Locate the cell with the specified text and output its [X, Y] center coordinate. 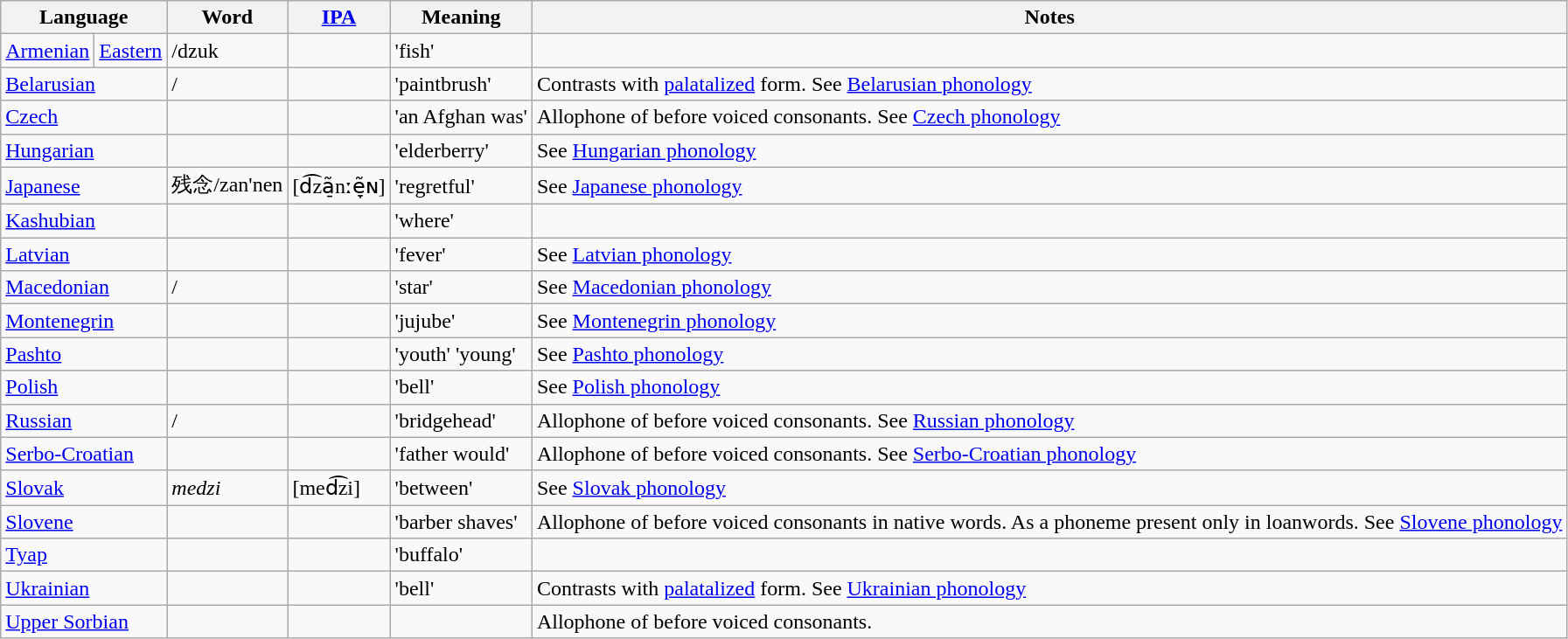
See Hungarian phonology [1049, 150]
'fish' [461, 51]
See Latvian phonology [1049, 254]
medzi [227, 488]
See Montenegrin phonology [1049, 321]
Contrasts with palatalized form. See Belarusian phonology [1049, 84]
'between' [461, 488]
Ukrainian [84, 588]
See Polish phonology [1049, 387]
'star' [461, 288]
Czech [84, 117]
Notes [1049, 17]
IPA [339, 17]
Allophone of before voiced consonants. See Russian phonology [1049, 420]
'regretful' [461, 185]
/dzuk [227, 51]
Upper Sorbian [84, 622]
Pashto [84, 354]
'buffalo' [461, 555]
Polish [84, 387]
Tyap [84, 555]
See Pashto phonology [1049, 354]
Allophone of before voiced consonants in native words. As a phoneme present only in loanwords. See Slovene phonology [1049, 522]
'barber shaves' [461, 522]
Armenian [47, 51]
Language [84, 17]
Meaning [461, 17]
残念/zan'nen [227, 185]
'father would' [461, 454]
See Slovak phonology [1049, 488]
Allophone of before voiced consonants. See Czech phonology [1049, 117]
Word [227, 17]
'an Afghan was' [461, 117]
Russian [84, 420]
'fever' [461, 254]
Allophone of before voiced consonants. [1049, 622]
Montenegrin [84, 321]
[med͡zi] [339, 488]
Allophone of before voiced consonants. See Serbo-Croatian phonology [1049, 454]
Contrasts with palatalized form. See Ukrainian phonology [1049, 588]
Hungarian [84, 150]
Serbo-Croatian [84, 454]
Japanese [84, 185]
Slovene [84, 522]
'elderberry' [461, 150]
'paintbrush' [461, 84]
Macedonian [84, 288]
Kashubian [84, 221]
[d͡zã̠nːẽ̞ɴ] [339, 185]
See Macedonian phonology [1049, 288]
'where' [461, 221]
'bridgehead' [461, 420]
Slovak [84, 488]
'jujube' [461, 321]
'youth' 'young' [461, 354]
Eastern [131, 51]
See Japanese phonology [1049, 185]
Belarusian [84, 84]
Latvian [84, 254]
